Extract the (X, Y) coordinate from the center of the cell holding the provided text.  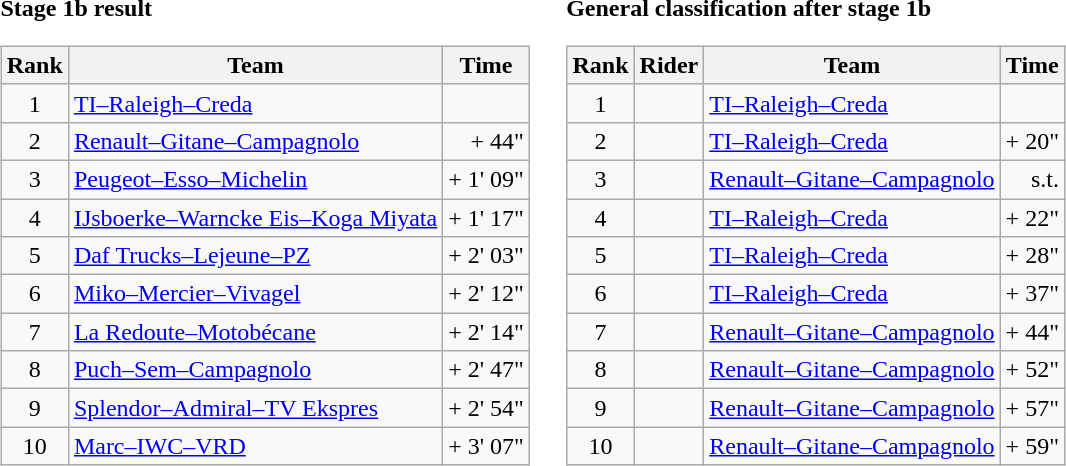
IJsboerke–Warncke Eis–Koga Miyata (255, 217)
Puch–Sem–Campagnolo (255, 370)
+ 1' 09" (486, 179)
Miko–Mercier–Vivagel (255, 294)
Marc–IWC–VRD (255, 446)
+ 2' 47" (486, 370)
+ 22" (1032, 217)
La Redoute–Motobécane (255, 332)
s.t. (1032, 179)
+ 52" (1032, 370)
Splendor–Admiral–TV Ekspres (255, 408)
+ 37" (1032, 294)
+ 2' 54" (486, 408)
+ 57" (1032, 408)
Rider (669, 65)
+ 1' 17" (486, 217)
+ 2' 14" (486, 332)
+ 20" (1032, 141)
+ 28" (1032, 256)
+ 59" (1032, 446)
+ 2' 12" (486, 294)
+ 3' 07" (486, 446)
Peugeot–Esso–Michelin (255, 179)
Daf Trucks–Lejeune–PZ (255, 256)
+ 2' 03" (486, 256)
